Pinpoint the cell where the given text exists, returning its [x, y] midpoint coordinate. 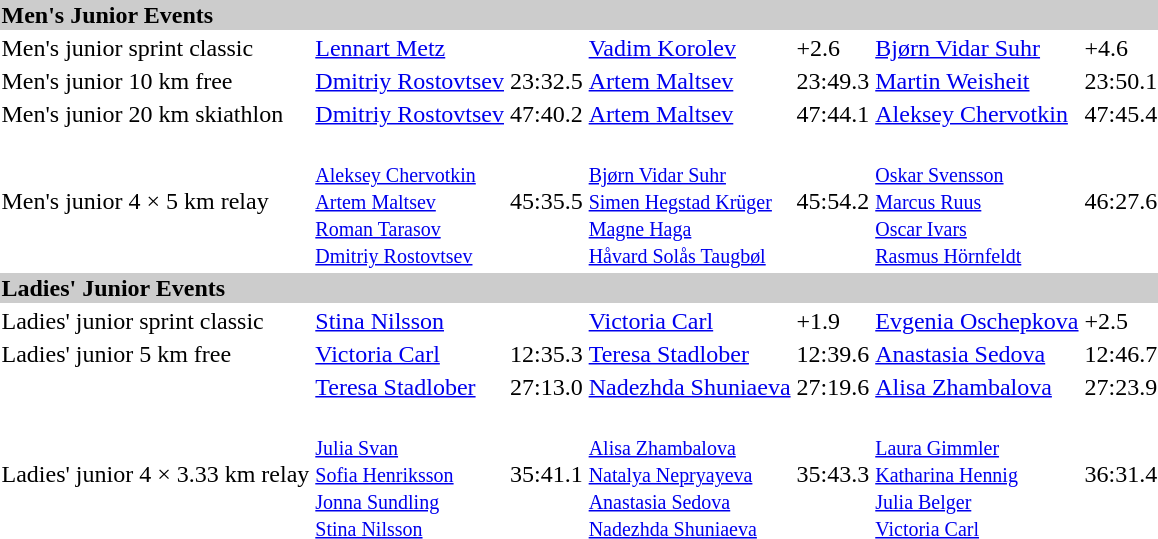
Ladies' junior 5 km free [156, 354]
Vadim Korolev [690, 48]
Aleksey Chervotkin [977, 114]
Bjørn Vidar Suhr [977, 48]
+1.9 [833, 321]
47:40.2 [546, 114]
45:35.5 [546, 201]
Martin Weisheit [977, 81]
Alisa Zhambalova [977, 387]
Lennart Metz [410, 48]
Nadezhda Shuniaeva [690, 387]
Oskar SvenssonMarcus RuusOscar IvarsRasmus Hörnfeldt [977, 201]
27:19.6 [833, 387]
23:49.3 [833, 81]
27:13.0 [546, 387]
Evgenia Oschepkova [977, 321]
Anastasia Sedova [977, 354]
Men's junior 4 × 5 km relay [156, 201]
Stina Nilsson [410, 321]
Men's junior sprint classic [156, 48]
Aleksey ChervotkinArtem MaltsevRoman TarasovDmitriy Rostovtsev [410, 201]
+2.6 [833, 48]
12:35.3 [546, 354]
47:44.1 [833, 114]
Men's junior 10 km free [156, 81]
45:54.2 [833, 201]
Ladies' junior sprint classic [156, 321]
Men's junior 20 km skiathlon [156, 114]
12:39.6 [833, 354]
23:32.5 [546, 81]
Bjørn Vidar SuhrSimen Hegstad KrügerMagne HagaHåvard Solås Taugbøl [690, 201]
